Search for the cell housing the specified text and yield its [x, y] center coordinate. 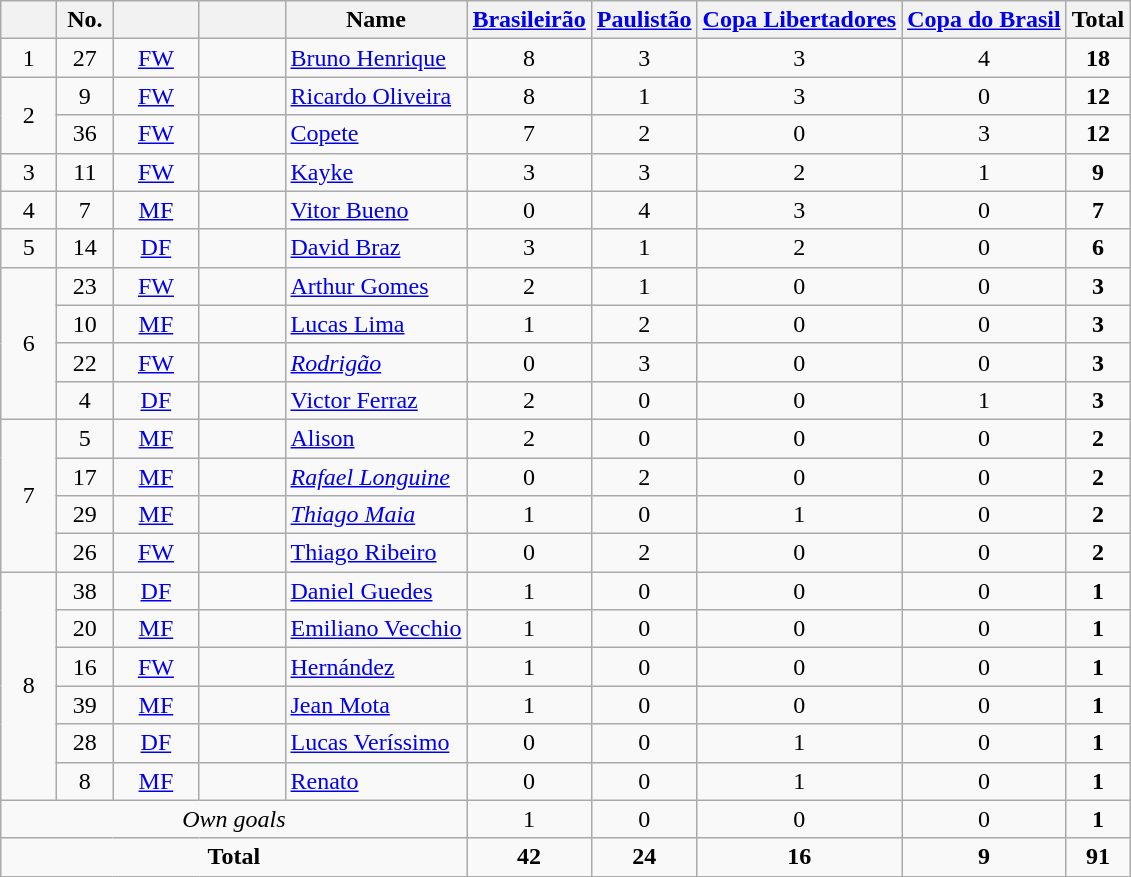
18 [1098, 58]
No. [85, 20]
Copete [376, 134]
Lucas Veríssimo [376, 743]
Own goals [234, 819]
23 [85, 286]
38 [85, 591]
Kayke [376, 172]
27 [85, 58]
Thiago Ribeiro [376, 553]
Jean Mota [376, 705]
Rodrigão [376, 362]
Alison [376, 438]
Victor Ferraz [376, 400]
Daniel Guedes [376, 591]
24 [644, 857]
39 [85, 705]
22 [85, 362]
Name [376, 20]
Renato [376, 781]
28 [85, 743]
Hernández [376, 667]
Copa do Brasil [984, 20]
10 [85, 324]
Bruno Henrique [376, 58]
91 [1098, 857]
14 [85, 248]
Copa Libertadores [800, 20]
Paulistão [644, 20]
20 [85, 629]
Brasileirão [529, 20]
Emiliano Vecchio [376, 629]
42 [529, 857]
Ricardo Oliveira [376, 96]
David Braz [376, 248]
Rafael Longuine [376, 477]
36 [85, 134]
17 [85, 477]
Lucas Lima [376, 324]
Thiago Maia [376, 515]
26 [85, 553]
11 [85, 172]
Vitor Bueno [376, 210]
29 [85, 515]
Arthur Gomes [376, 286]
